Determine the [X, Y] coordinate at the center of the cell enclosing the given text.  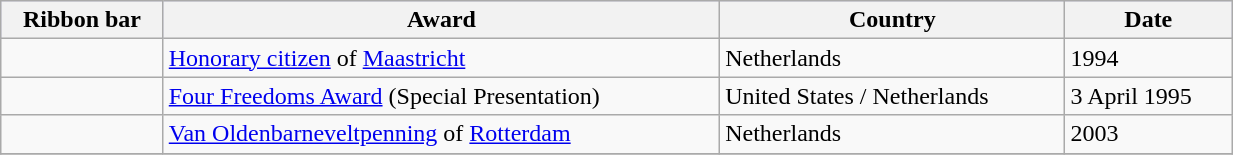
United States / Netherlands [892, 96]
Van Oldenbarneveltpenning of Rotterdam [441, 134]
Award [441, 20]
Honorary citizen of Maastricht [441, 58]
Date [1148, 20]
Ribbon bar [82, 20]
2003 [1148, 134]
Country [892, 20]
3 April 1995 [1148, 96]
1994 [1148, 58]
Four Freedoms Award (Special Presentation) [441, 96]
